Locate the cell with the specified text and output its [x, y] center coordinate. 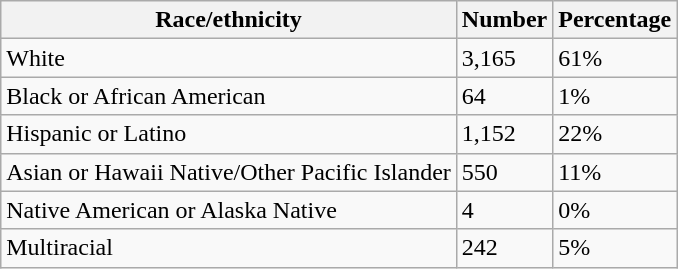
Hispanic or Latino [229, 134]
Race/ethnicity [229, 20]
550 [504, 172]
64 [504, 96]
Asian or Hawaii Native/Other Pacific Islander [229, 172]
11% [615, 172]
Multiracial [229, 248]
0% [615, 210]
White [229, 58]
242 [504, 248]
3,165 [504, 58]
5% [615, 248]
Black or African American [229, 96]
Percentage [615, 20]
1,152 [504, 134]
61% [615, 58]
Native American or Alaska Native [229, 210]
22% [615, 134]
4 [504, 210]
Number [504, 20]
1% [615, 96]
